Search for the cell housing the specified text and yield its [X, Y] center coordinate. 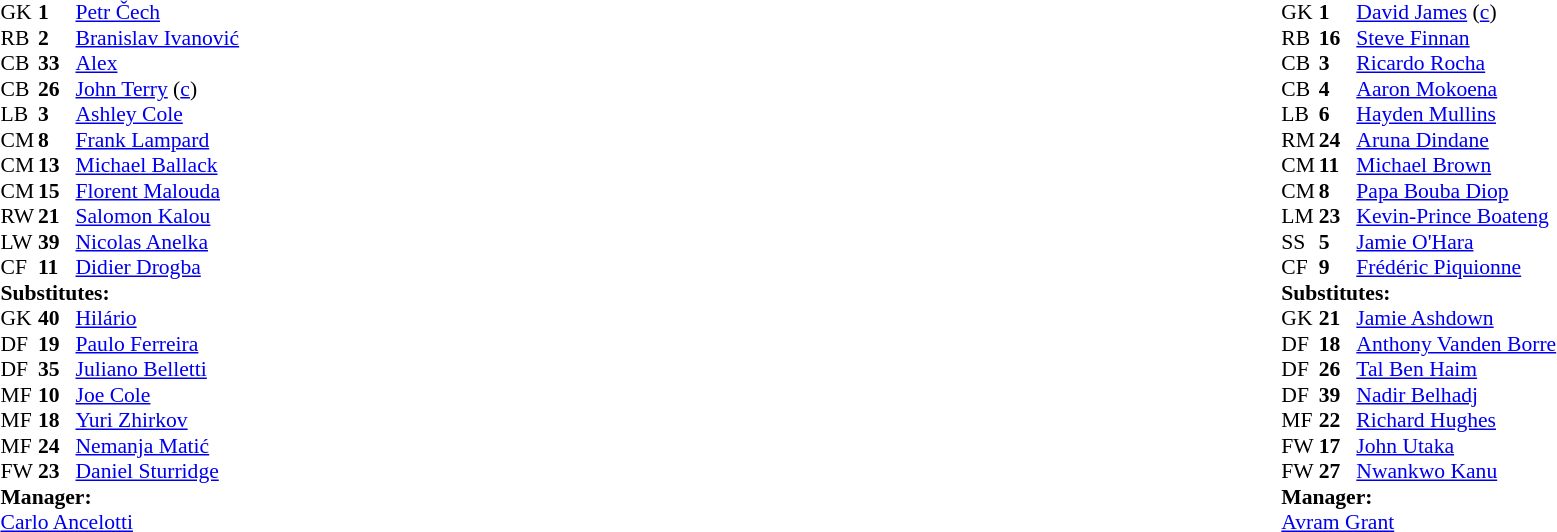
19 [57, 344]
Yuri Zhirkov [158, 421]
Joe Cole [158, 395]
Ricardo Rocha [1456, 63]
Jamie O'Hara [1456, 242]
35 [57, 369]
Branislav Ivanović [158, 38]
Michael Brown [1456, 165]
Florent Malouda [158, 191]
LM [1300, 217]
Nemanja Matić [158, 446]
16 [1338, 38]
RW [19, 217]
John Terry (c) [158, 89]
17 [1338, 446]
Didier Drogba [158, 267]
Nadir Belhadj [1456, 395]
Nwankwo Kanu [1456, 471]
Kevin-Prince Boateng [1456, 217]
Michael Ballack [158, 165]
40 [57, 319]
2 [57, 38]
Daniel Sturridge [158, 471]
Nicolas Anelka [158, 242]
Aaron Mokoena [1456, 89]
Paulo Ferreira [158, 344]
David James (c) [1456, 13]
Frank Lampard [158, 140]
Petr Čech [158, 13]
John Utaka [1456, 446]
RM [1300, 140]
Tal Ben Haim [1456, 369]
5 [1338, 242]
Salomon Kalou [158, 217]
9 [1338, 267]
Aruna Dindane [1456, 140]
Hilário [158, 319]
SS [1300, 242]
Frédéric Piquionne [1456, 267]
13 [57, 165]
15 [57, 191]
Richard Hughes [1456, 421]
Steve Finnan [1456, 38]
LW [19, 242]
Alex [158, 63]
33 [57, 63]
Hayden Mullins [1456, 115]
6 [1338, 115]
4 [1338, 89]
Papa Bouba Diop [1456, 191]
22 [1338, 421]
10 [57, 395]
Anthony Vanden Borre [1456, 344]
Juliano Belletti [158, 369]
27 [1338, 471]
Jamie Ashdown [1456, 319]
Ashley Cole [158, 115]
